Pinpoint the cell where the given text exists, returning its [X, Y] midpoint coordinate. 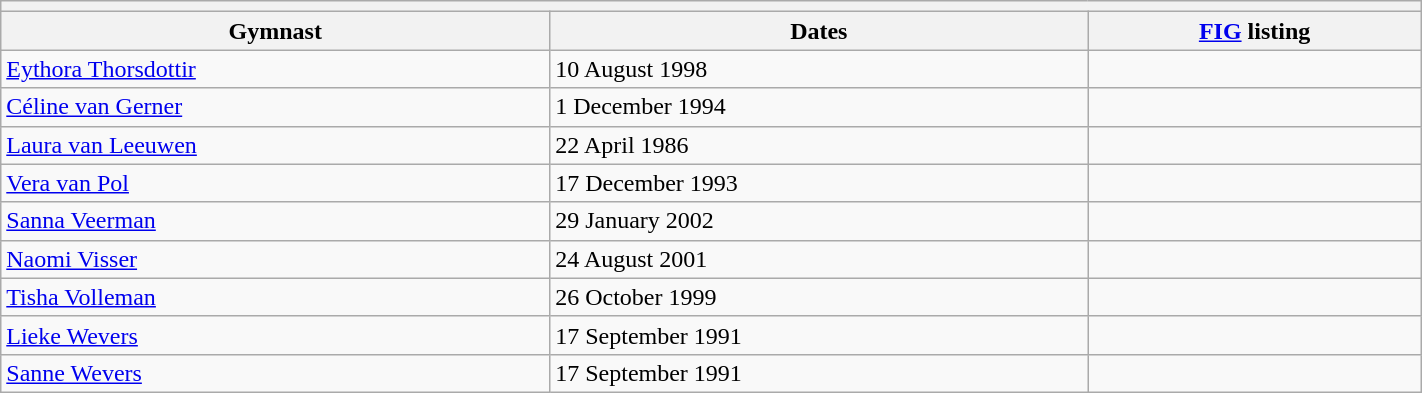
Dates [819, 31]
Tisha Volleman [276, 297]
Lieke Wevers [276, 335]
10 August 1998 [819, 69]
Gymnast [276, 31]
17 December 1993 [819, 183]
Céline van Gerner [276, 107]
FIG listing [1254, 31]
26 October 1999 [819, 297]
Laura van Leeuwen [276, 145]
Vera van Pol [276, 183]
Eythora Thorsdottir [276, 69]
Sanne Wevers [276, 373]
Naomi Visser [276, 259]
1 December 1994 [819, 107]
22 April 1986 [819, 145]
Sanna Veerman [276, 221]
24 August 2001 [819, 259]
29 January 2002 [819, 221]
